Locate the cell with the specified text and output its [x, y] center coordinate. 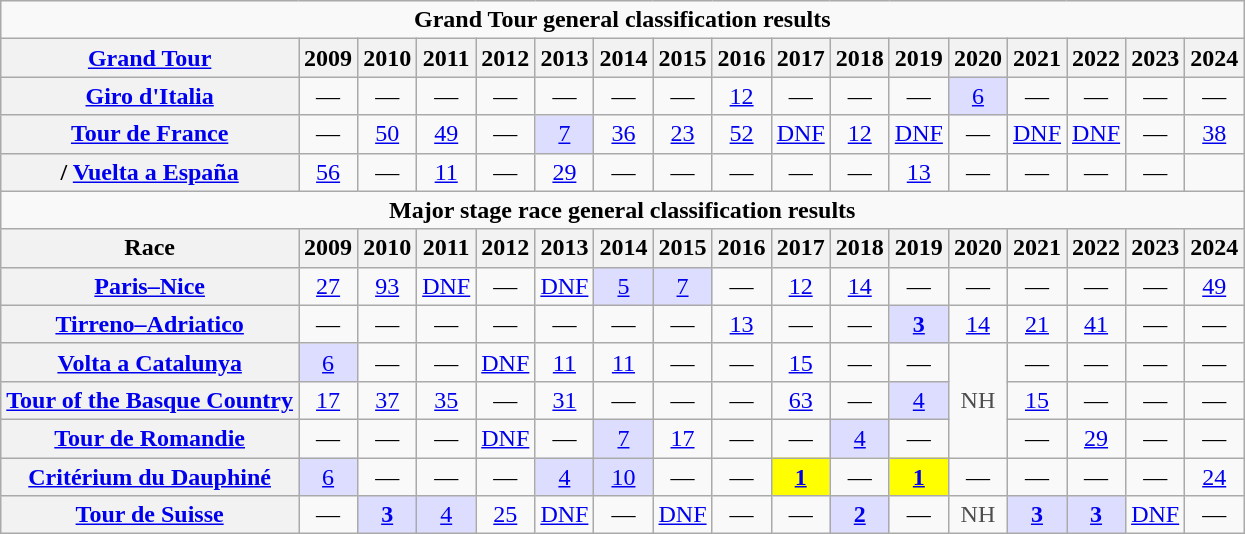
36 [624, 134]
Tour of the Basque Country [150, 400]
10 [624, 477]
24 [1214, 477]
63 [800, 400]
56 [328, 172]
Volta a Catalunya [150, 362]
2 [860, 515]
/ Vuelta a España [150, 172]
21 [1036, 324]
27 [328, 286]
93 [388, 286]
23 [682, 134]
Major stage race general classification results [622, 210]
38 [1214, 134]
Race [150, 248]
Grand Tour general classification results [622, 20]
Giro d'Italia [150, 96]
Critérium du Dauphiné [150, 477]
35 [446, 400]
Tirreno–Adriatico [150, 324]
41 [1096, 324]
Tour de Suisse [150, 515]
25 [506, 515]
50 [388, 134]
5 [624, 286]
Paris–Nice [150, 286]
Tour de Romandie [150, 438]
Grand Tour [150, 58]
Tour de France [150, 134]
31 [564, 400]
37 [388, 400]
52 [742, 134]
